Determine the (x, y) coordinate at the center of the cell enclosing the given text.  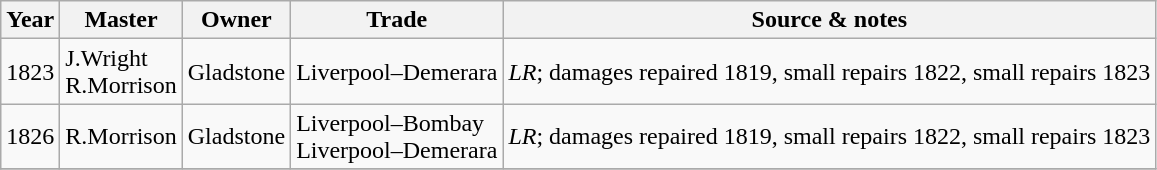
Source & notes (830, 20)
Master (121, 20)
R.Morrison (121, 136)
Liverpool–BombayLiverpool–Demerara (397, 136)
Year (30, 20)
J.WrightR.Morrison (121, 72)
1823 (30, 72)
1826 (30, 136)
Liverpool–Demerara (397, 72)
Trade (397, 20)
Owner (236, 20)
